Output the (x, y) coordinate of the center of the cell containing the given text.  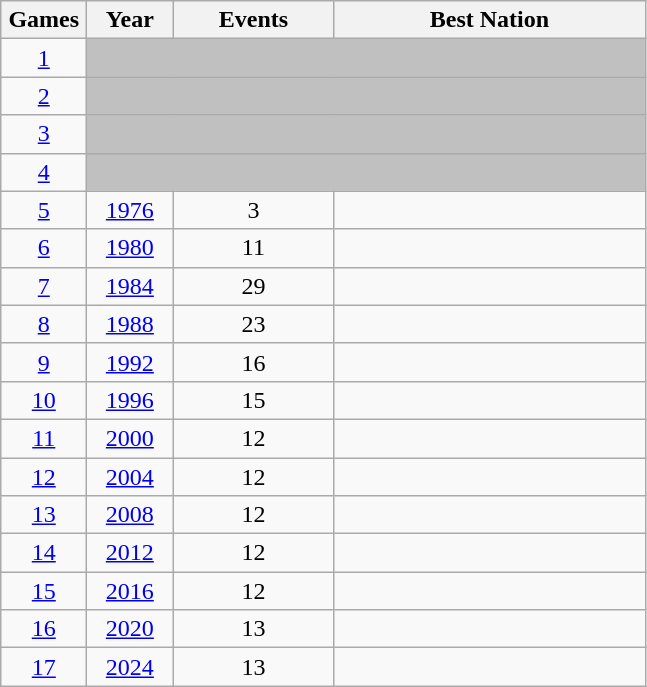
1996 (130, 400)
Year (130, 20)
29 (254, 286)
7 (44, 286)
23 (254, 324)
1976 (130, 210)
2008 (130, 515)
2004 (130, 477)
2020 (130, 629)
6 (44, 248)
2012 (130, 553)
4 (44, 172)
1 (44, 58)
17 (44, 667)
2000 (130, 438)
2 (44, 96)
9 (44, 362)
1984 (130, 286)
1988 (130, 324)
Best Nation (490, 20)
14 (44, 553)
2024 (130, 667)
1980 (130, 248)
2016 (130, 591)
10 (44, 400)
8 (44, 324)
5 (44, 210)
Events (254, 20)
1992 (130, 362)
Games (44, 20)
